Determine the [X, Y] coordinate at the center of the cell enclosing the given text.  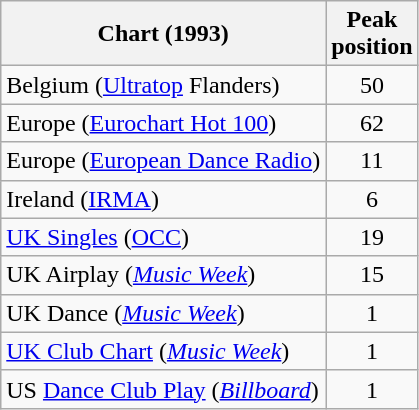
UK Singles (OCC) [164, 237]
Ireland (IRMA) [164, 199]
UK Dance (Music Week) [164, 313]
Chart (1993) [164, 34]
19 [372, 237]
Europe (Eurochart Hot 100) [164, 123]
UK Club Chart (Music Week) [164, 351]
62 [372, 123]
Belgium (Ultratop Flanders) [164, 85]
50 [372, 85]
6 [372, 199]
11 [372, 161]
US Dance Club Play (Billboard) [164, 389]
UK Airplay (Music Week) [164, 275]
15 [372, 275]
Peakposition [372, 34]
Europe (European Dance Radio) [164, 161]
